Pinpoint the cell where the given text exists, returning its [x, y] midpoint coordinate. 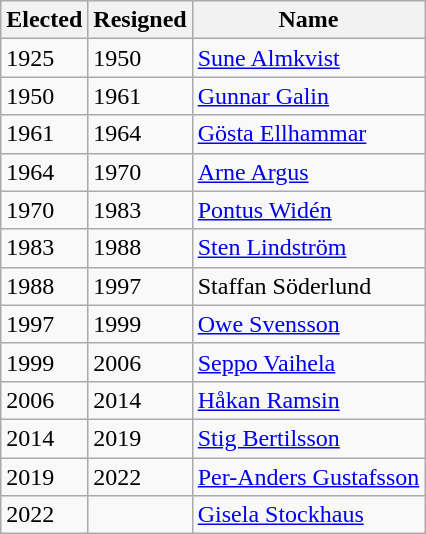
Gisela Stockhaus [308, 515]
Sune Almkvist [308, 58]
Resigned [140, 20]
Håkan Ramsin [308, 400]
Elected [44, 20]
Stig Bertilsson [308, 438]
Staffan Söderlund [308, 286]
Arne Argus [308, 172]
Gunnar Galin [308, 96]
Sten Lindström [308, 248]
Per-Anders Gustafsson [308, 477]
Name [308, 20]
Seppo Vaihela [308, 362]
Gösta Ellhammar [308, 134]
Owe Svensson [308, 324]
Pontus Widén [308, 210]
1925 [44, 58]
